Return (x, y) of the center of cell containing provided text 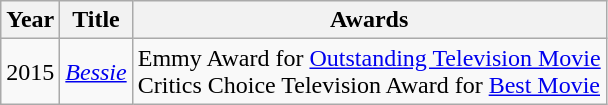
Title (96, 20)
Awards (369, 20)
2015 (30, 72)
Emmy Award for Outstanding Television MovieCritics Choice Television Award for Best Movie (369, 72)
Bessie (96, 72)
Year (30, 20)
